Extract the [X, Y] coordinate from the center of the cell holding the provided text.  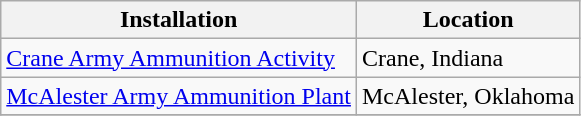
Location [468, 20]
McAlester Army Ammunition Plant [179, 96]
Installation [179, 20]
Crane Army Ammunition Activity [179, 58]
McAlester, Oklahoma [468, 96]
Crane, Indiana [468, 58]
